For the text-containing cell, return its midpoint in (x, y) coordinate format. 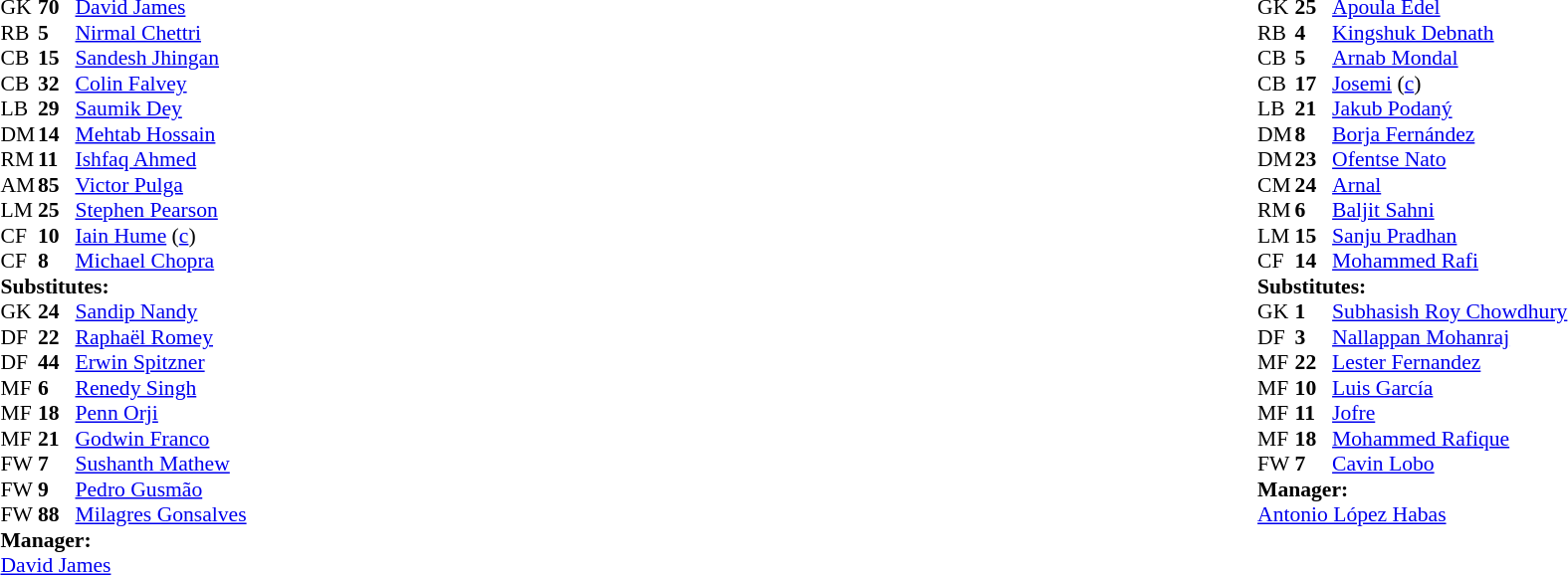
23 (1314, 160)
29 (57, 108)
Sanju Pradhan (1450, 236)
Erwin Spitzner (161, 363)
Subhasish Roy Chowdhury (1450, 311)
Raphaël Romey (161, 337)
Luis García (1450, 388)
Nallappan Mohanraj (1450, 337)
Lester Fernandez (1450, 363)
Saumik Dey (161, 108)
Renedy Singh (161, 388)
Michael Chopra (161, 262)
88 (57, 514)
Jakub Podaný (1450, 108)
Milagres Gonsalves (161, 514)
AM (19, 185)
Ofentse Nato (1450, 160)
Cavin Lobo (1450, 465)
Penn Orji (161, 413)
Arnal (1450, 185)
85 (57, 185)
32 (57, 84)
CM (1276, 185)
Victor Pulga (161, 185)
Mohammed Rafique (1450, 439)
Mehtab Hossain (161, 134)
Antonio López Habas (1412, 514)
3 (1314, 337)
Ishfaq Ahmed (161, 160)
Mohammed Rafi (1450, 262)
Kingshuk Debnath (1450, 33)
Pedro Gusmão (161, 489)
Borja Fernández (1450, 134)
Jofre (1450, 413)
25 (57, 210)
Stephen Pearson (161, 210)
44 (57, 363)
Sandip Nandy (161, 311)
Sandesh Jhingan (161, 59)
Iain Hume (c) (161, 236)
Sushanth Mathew (161, 465)
Baljit Sahni (1450, 210)
17 (1314, 84)
4 (1314, 33)
1 (1314, 311)
Colin Falvey (161, 84)
Josemi (c) (1450, 84)
Nirmal Chettri (161, 33)
9 (57, 489)
Arnab Mondal (1450, 59)
Godwin Franco (161, 439)
